Extract the (X, Y) coordinate from the center of the cell holding the provided text.  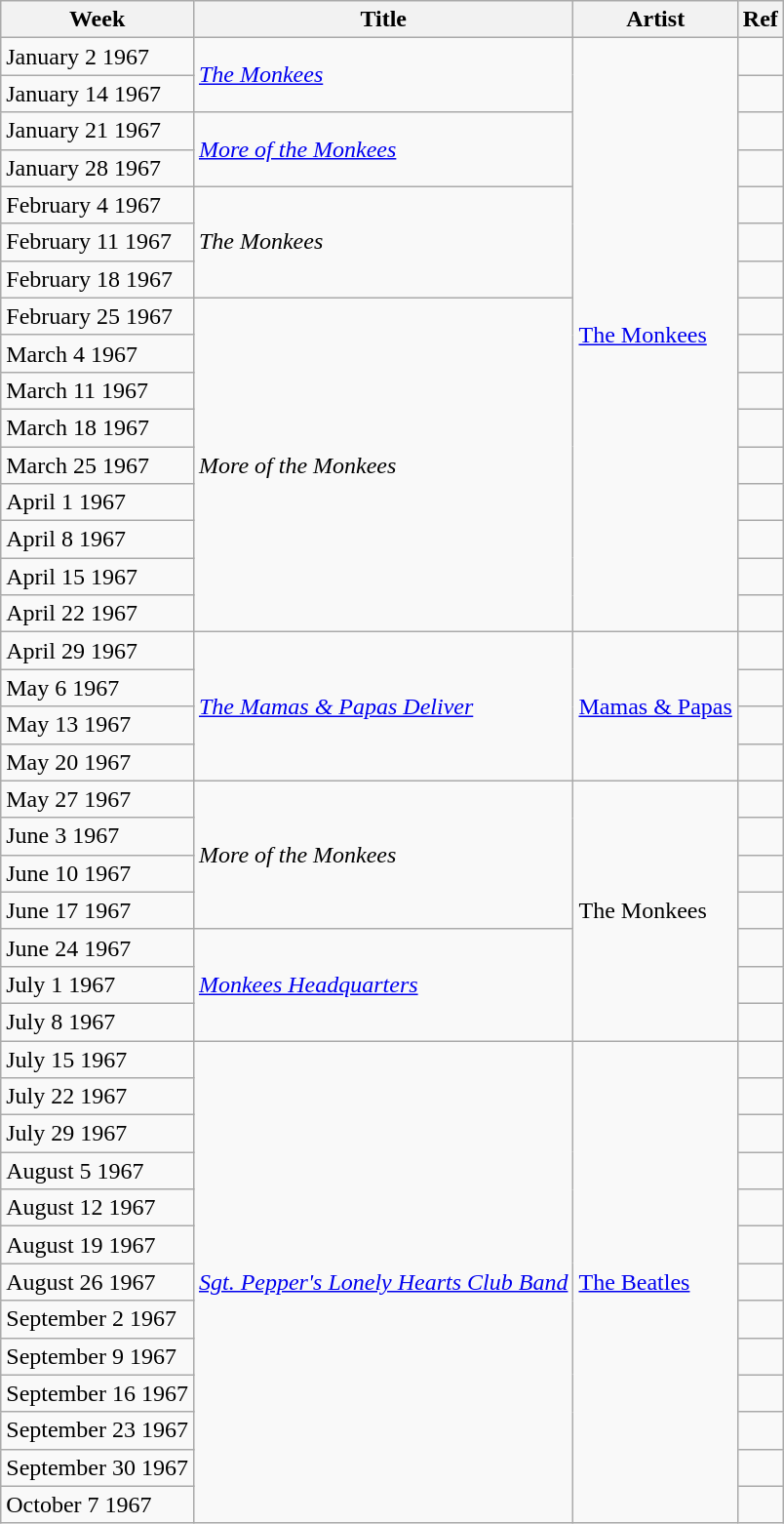
January 2 1967 (98, 57)
August 5 1967 (98, 1171)
September 2 1967 (98, 1319)
February 11 1967 (98, 242)
May 13 1967 (98, 725)
February 25 1967 (98, 316)
May 27 1967 (98, 799)
Ref (761, 20)
May 20 1967 (98, 762)
January 14 1967 (98, 94)
March 25 1967 (98, 465)
July 1 1967 (98, 984)
October 7 1967 (98, 1504)
July 8 1967 (98, 1022)
Title (383, 20)
Sgt. Pepper's Lonely Hearts Club Band (383, 1282)
January 28 1967 (98, 168)
The Beatles (655, 1282)
August 12 1967 (98, 1208)
September 23 1967 (98, 1430)
April 1 1967 (98, 502)
March 18 1967 (98, 427)
April 22 1967 (98, 614)
March 11 1967 (98, 390)
February 4 1967 (98, 205)
July 22 1967 (98, 1097)
June 3 1967 (98, 836)
September 30 1967 (98, 1467)
June 24 1967 (98, 947)
August 19 1967 (98, 1245)
September 16 1967 (98, 1393)
Week (98, 20)
April 29 1967 (98, 651)
May 6 1967 (98, 688)
Mamas & Papas (655, 706)
April 8 1967 (98, 540)
The Mamas & Papas Deliver (383, 706)
July 15 1967 (98, 1059)
July 29 1967 (98, 1134)
August 26 1967 (98, 1282)
April 15 1967 (98, 577)
Monkees Headquarters (383, 984)
March 4 1967 (98, 353)
June 17 1967 (98, 910)
September 9 1967 (98, 1356)
February 18 1967 (98, 279)
January 21 1967 (98, 131)
Artist (655, 20)
June 10 1967 (98, 873)
